Identify which cell holds the provided text, then report its (x, y) central coordinate. 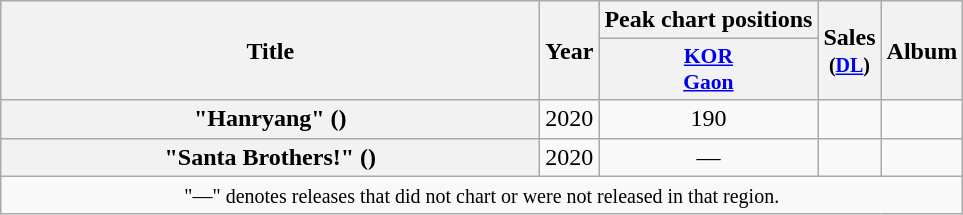
Title (270, 50)
Peak chart positions (708, 20)
"Santa Brothers!" () (270, 157)
— (708, 157)
Sales(DL) (850, 50)
"—" denotes releases that did not chart or were not released in that region. (482, 195)
Year (570, 50)
KORGaon (708, 70)
Album (922, 50)
"Hanryang" () (270, 119)
190 (708, 119)
